Find where the given text appears and provide that cell's center as (X, Y) coordinate. 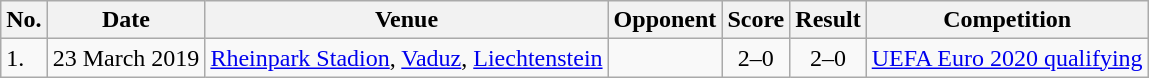
UEFA Euro 2020 qualifying (1007, 58)
Competition (1007, 20)
Date (126, 20)
1. (24, 58)
Opponent (665, 20)
Score (756, 20)
Venue (406, 20)
Result (828, 20)
Rheinpark Stadion, Vaduz, Liechtenstein (406, 58)
No. (24, 20)
23 March 2019 (126, 58)
